For the text-containing cell, return its midpoint in (x, y) coordinate format. 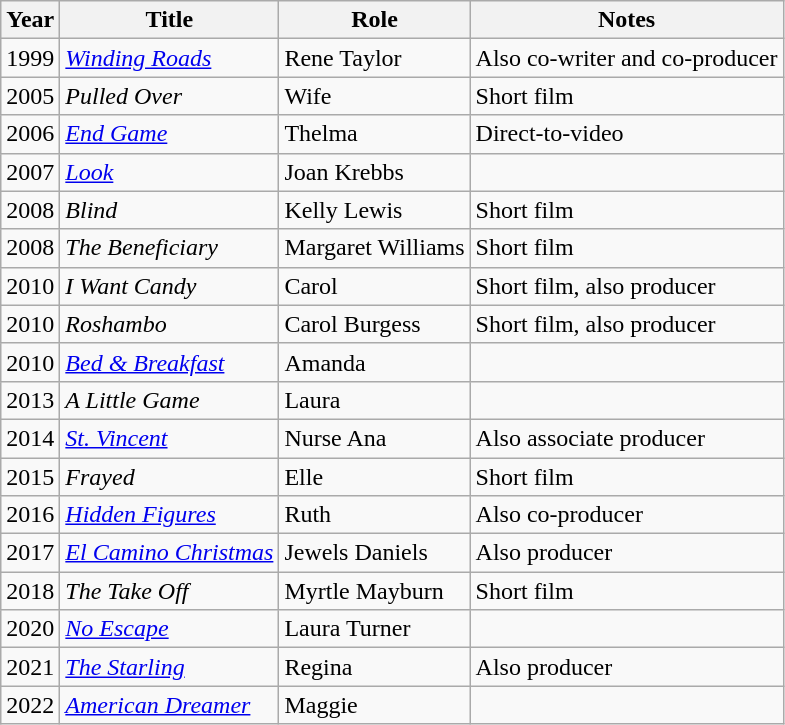
Notes (626, 20)
Look (170, 172)
2014 (30, 438)
Year (30, 20)
Frayed (170, 477)
2022 (30, 705)
Winding Roads (170, 58)
2020 (30, 629)
2007 (30, 172)
Laura (374, 400)
Joan Krebbs (374, 172)
Direct-to-video (626, 134)
Maggie (374, 705)
St. Vincent (170, 438)
No Escape (170, 629)
2016 (30, 515)
I Want Candy (170, 286)
2013 (30, 400)
Amanda (374, 362)
Myrtle Mayburn (374, 591)
Regina (374, 667)
Thelma (374, 134)
Laura Turner (374, 629)
2017 (30, 553)
Kelly Lewis (374, 210)
Ruth (374, 515)
El Camino Christmas (170, 553)
Also co-writer and co-producer (626, 58)
Bed & Breakfast (170, 362)
Nurse Ana (374, 438)
Hidden Figures (170, 515)
The Starling (170, 667)
2005 (30, 96)
Role (374, 20)
American Dreamer (170, 705)
Rene Taylor (374, 58)
Blind (170, 210)
2006 (30, 134)
Jewels Daniels (374, 553)
Also associate producer (626, 438)
Also co-producer (626, 515)
Wife (374, 96)
Roshambo (170, 324)
Carol (374, 286)
A Little Game (170, 400)
Carol Burgess (374, 324)
2018 (30, 591)
Title (170, 20)
End Game (170, 134)
Elle (374, 477)
2015 (30, 477)
Margaret Williams (374, 248)
1999 (30, 58)
Pulled Over (170, 96)
The Take Off (170, 591)
2021 (30, 667)
The Beneficiary (170, 248)
